Determine the [x, y] coordinate at the center of the cell enclosing the given text.  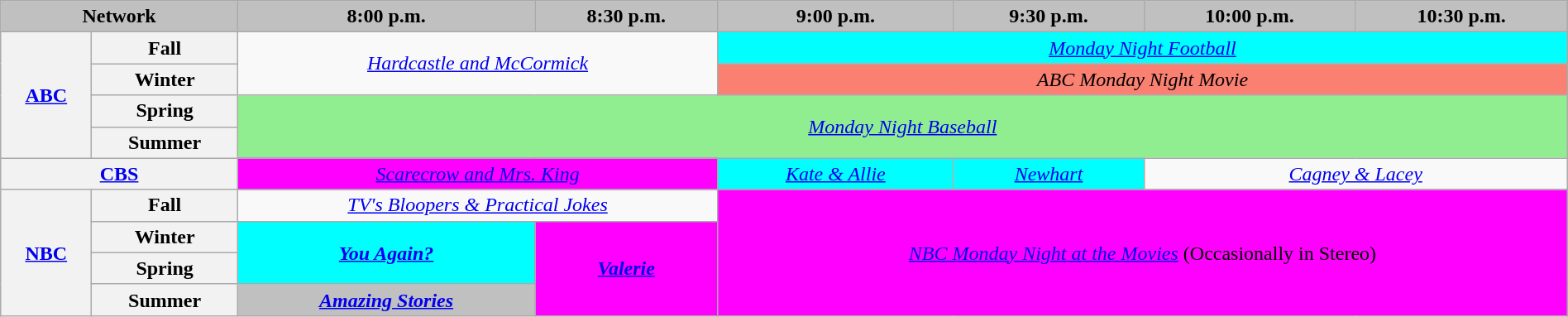
Scarecrow and Mrs. King [477, 174]
Network [119, 17]
Monday Night Football [1143, 48]
CBS [119, 174]
ABC [46, 95]
Amazing Stories [385, 300]
8:30 p.m. [627, 17]
Valerie [627, 268]
9:00 p.m. [835, 17]
Newhart [1049, 174]
NBC Monday Night at the Movies (Occasionally in Stereo) [1143, 252]
Monday Night Baseball [902, 127]
9:30 p.m. [1049, 17]
8:00 p.m. [385, 17]
You Again? [385, 252]
10:30 p.m. [1461, 17]
Kate & Allie [835, 174]
TV's Bloopers & Practical Jokes [477, 205]
ABC Monday Night Movie [1143, 79]
Cagney & Lacey [1355, 174]
10:00 p.m. [1250, 17]
Hardcastle and McCormick [477, 64]
NBC [46, 252]
